Determine the (x, y) coordinate at the center of the cell enclosing the given text.  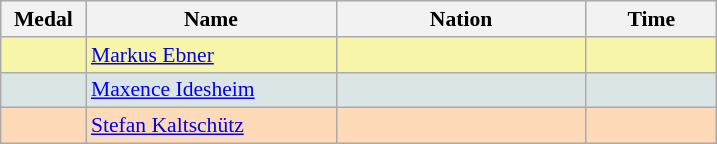
Markus Ebner (211, 55)
Time (651, 19)
Nation (461, 19)
Name (211, 19)
Medal (44, 19)
Maxence Idesheim (211, 90)
Stefan Kaltschütz (211, 126)
